Find where the given text appears and provide that cell's center as (x, y) coordinate. 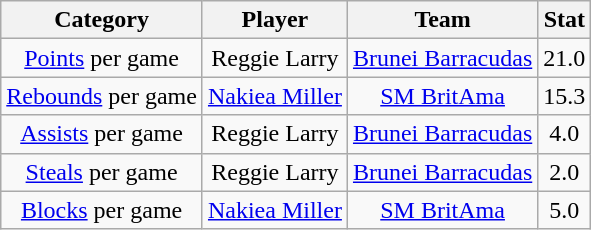
Team (442, 20)
Assists per game (102, 134)
Category (102, 20)
21.0 (564, 58)
Stat (564, 20)
Player (274, 20)
Points per game (102, 58)
Blocks per game (102, 210)
Rebounds per game (102, 96)
4.0 (564, 134)
15.3 (564, 96)
Steals per game (102, 172)
5.0 (564, 210)
2.0 (564, 172)
